Detect which cell encompasses the target text, then output its (X, Y) center coordinate. 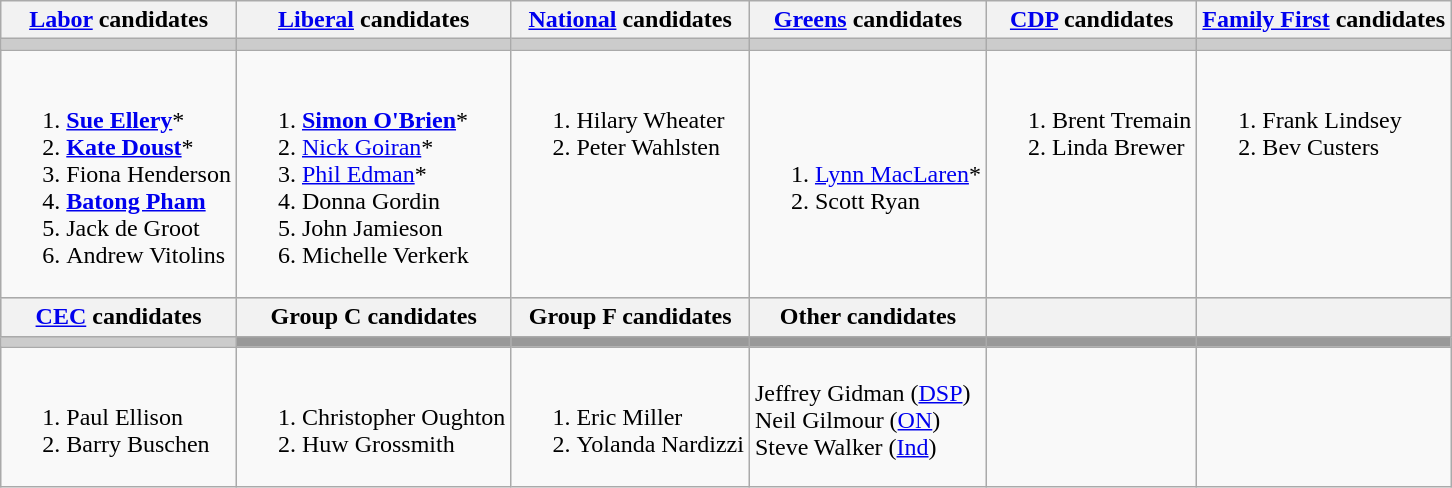
CDP candidates (1091, 20)
Liberal candidates (373, 20)
CEC candidates (119, 317)
Family First candidates (1324, 20)
Sue Ellery*Kate Doust*Fiona HendersonBatong PhamJack de GrootAndrew Vitolins (119, 174)
Lynn MacLaren*Scott Ryan (868, 174)
Other candidates (868, 317)
Labor candidates (119, 20)
Hilary WheaterPeter Wahlsten (630, 174)
Paul EllisonBarry Buschen (119, 417)
Group C candidates (373, 317)
Christopher OughtonHuw Grossmith (373, 417)
Brent TremainLinda Brewer (1091, 174)
Frank LindseyBev Custers (1324, 174)
Simon O'Brien*Nick Goiran*Phil Edman*Donna GordinJohn JamiesonMichelle Verkerk (373, 174)
Greens candidates (868, 20)
Eric MillerYolanda Nardizzi (630, 417)
Group F candidates (630, 317)
National candidates (630, 20)
Jeffrey Gidman (DSP) Neil Gilmour (ON) Steve Walker (Ind) (868, 417)
